Capture the cell that displays the provided text and extract its [x, y] central coordinate. 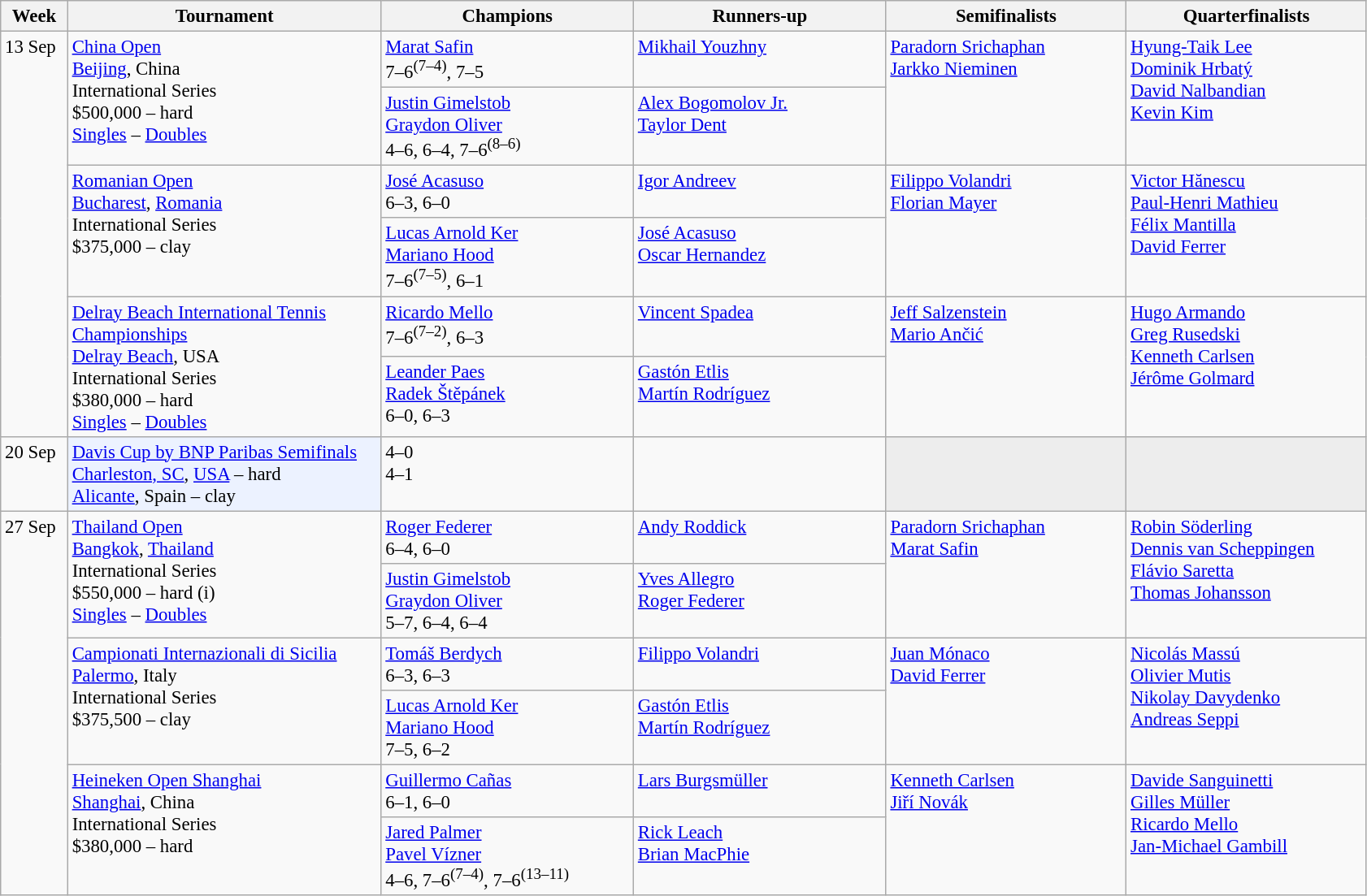
Runners-up [761, 16]
Lucas Arnold Ker Mariano Hood 7–6(7–5), 6–1 [507, 257]
Tournament [224, 16]
4–0 4–1 [507, 474]
Vincent Spadea [761, 327]
Filippo Volandri Florian Mayer [1006, 231]
Delray Beach International Tennis Championships Delray Beach, USAInternational Series$380,000 – hard Singles – Doubles [224, 367]
Jared Palmer Pavel Vízner 4–6, 7–6(7–4), 7–6(13–11) [507, 856]
Ricardo Mello 7–6(7–2), 6–3 [507, 327]
Paradorn Srichaphan Jarkko Nieminen [1006, 99]
Kenneth Carlsen Jiří Novák [1006, 830]
José Acasuso 6–3, 6–0 [507, 192]
China Open Beijing, ChinaInternational Series$500,000 – hard Singles – Doubles [224, 99]
Hyung-Taik Lee Dominik Hrbatý David Nalbandian Kevin Kim [1247, 99]
20 Sep [34, 474]
Marat Safin 7–6(7–4), 7–5 [507, 60]
José Acasuso Oscar Hernandez [761, 257]
Jeff Salzenstein Mario Ančić [1006, 367]
Hugo Armando Greg Rusedski Kenneth Carlsen Jérôme Golmard [1247, 367]
Guillermo Cañas 6–1, 6–0 [507, 791]
Yves Allegro Roger Federer [761, 600]
Rick Leach Brian MacPhie [761, 856]
Week [34, 16]
Mikhail Youzhny [761, 60]
Paradorn Srichaphan Marat Safin [1006, 574]
Robin Söderling Dennis van Scheppingen Flávio Saretta Thomas Johansson [1247, 574]
Igor Andreev [761, 192]
Davis Cup by BNP Paribas SemifinalsCharleston, SC, USA – hardAlicante, Spain – clay [224, 474]
Juan Mónaco David Ferrer [1006, 701]
27 Sep [34, 703]
Leander Paes Radek Štěpánek 6–0, 6–3 [507, 396]
Justin Gimelstob Graydon Oliver 4–6, 6–4, 7–6(8–6) [507, 127]
Campionati Internazionali di Sicilia Palermo, ItalyInternational Series$375,500 – clay [224, 701]
Alex Bogomolov Jr. Taylor Dent [761, 127]
Romanian Open Bucharest, RomaniaInternational Series$375,000 – clay [224, 231]
Champions [507, 16]
Andy Roddick [761, 538]
Davide Sanguinetti Gilles Müller Ricardo Mello Jan-Michael Gambill [1247, 830]
Quarterfinalists [1247, 16]
Lars Burgsmüller [761, 791]
Thailand Open Bangkok, ThailandInternational Series$550,000 – hard (i) Singles – Doubles [224, 574]
Filippo Volandri [761, 664]
13 Sep [34, 234]
Lucas Arnold Ker Mariano Hood 7–5, 6–2 [507, 728]
Roger Federer 6–4, 6–0 [507, 538]
Victor Hănescu Paul-Henri Mathieu Félix Mantilla David Ferrer [1247, 231]
Justin Gimelstob Graydon Oliver 5–7, 6–4, 6–4 [507, 600]
Heineken Open Shanghai Shanghai, ChinaInternational Series$380,000 – hard [224, 830]
Nicolás Massú Olivier Mutis Nikolay Davydenko Andreas Seppi [1247, 701]
Tomáš Berdych 6–3, 6–3 [507, 664]
Semifinalists [1006, 16]
